Return the (X, Y) coordinate for the center point of the cell that contains the specified text.  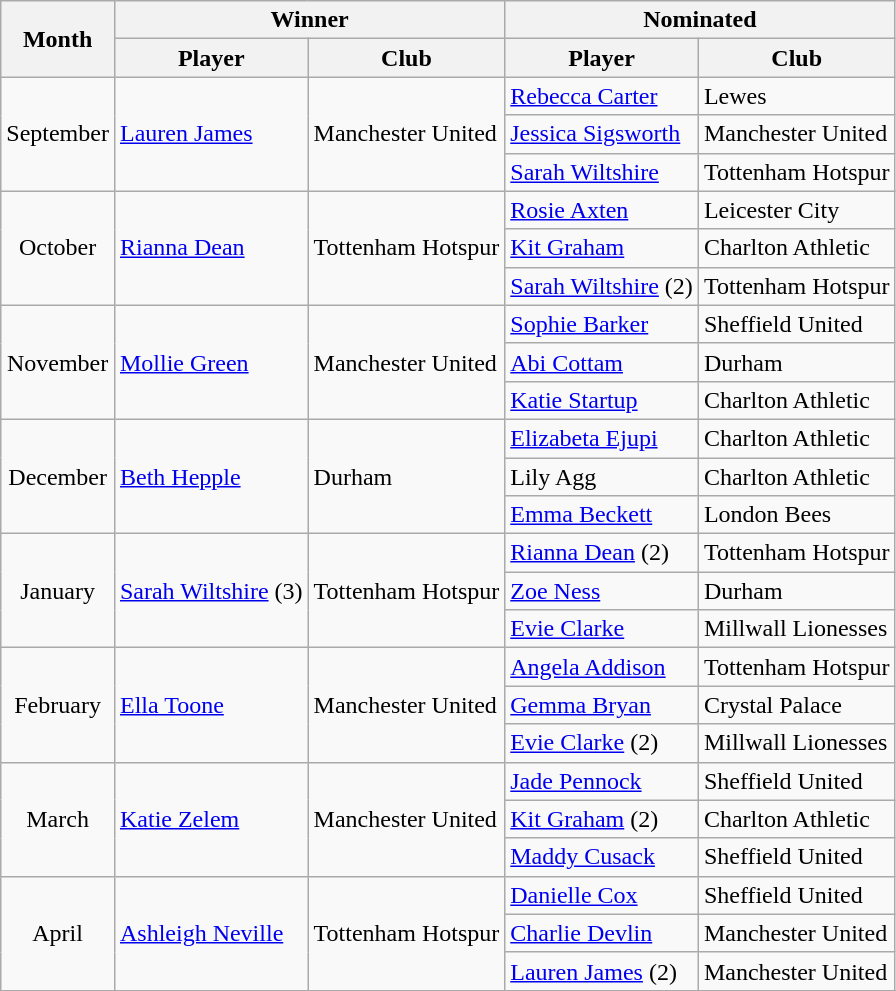
Lauren James (2) (602, 971)
January (58, 591)
Ashleigh Neville (211, 933)
Beth Hepple (211, 476)
Elizabeta Ejupi (602, 438)
Danielle Cox (602, 895)
Rosie Axten (602, 210)
Lauren James (211, 134)
Katie Startup (602, 400)
October (58, 248)
Sophie Barker (602, 324)
Month (58, 39)
Jessica Sigsworth (602, 134)
Emma Beckett (602, 515)
Maddy Cusack (602, 857)
September (58, 134)
December (58, 476)
Sarah Wiltshire (602, 172)
Winner (309, 20)
Sarah Wiltshire (2) (602, 286)
Lily Agg (602, 477)
Nominated (700, 20)
Kit Graham (2) (602, 819)
Rebecca Carter (602, 96)
Crystal Palace (796, 705)
Kit Graham (602, 248)
Gemma Bryan (602, 705)
Zoe Ness (602, 591)
Angela Addison (602, 667)
Abi Cottam (602, 362)
London Bees (796, 515)
Ella Toone (211, 705)
Rianna Dean (2) (602, 553)
Lewes (796, 96)
February (58, 705)
Jade Pennock (602, 781)
Sarah Wiltshire (3) (211, 591)
November (58, 362)
April (58, 933)
Leicester City (796, 210)
Evie Clarke (602, 629)
Evie Clarke (2) (602, 743)
Rianna Dean (211, 248)
Mollie Green (211, 362)
Charlie Devlin (602, 933)
March (58, 819)
Katie Zelem (211, 819)
